Provide the [X, Y] coordinate of the cell's center where the given text is located.  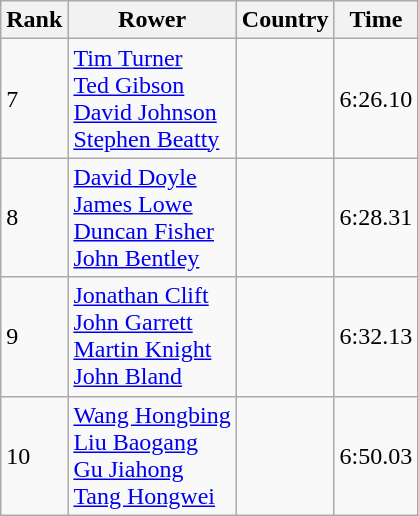
Time [376, 20]
Jonathan CliftJohn GarrettMartin KnightJohn Bland [152, 336]
Tim TurnerTed GibsonDavid JohnsonStephen Beatty [152, 98]
6:26.10 [376, 98]
9 [34, 336]
10 [34, 456]
Rower [152, 20]
David DoyleJames LoweDuncan FisherJohn Bentley [152, 218]
7 [34, 98]
6:32.13 [376, 336]
Rank [34, 20]
6:50.03 [376, 456]
6:28.31 [376, 218]
Country [285, 20]
Wang HongbingLiu BaogangGu JiahongTang Hongwei [152, 456]
8 [34, 218]
